Return [x, y] of the center of cell containing provided text 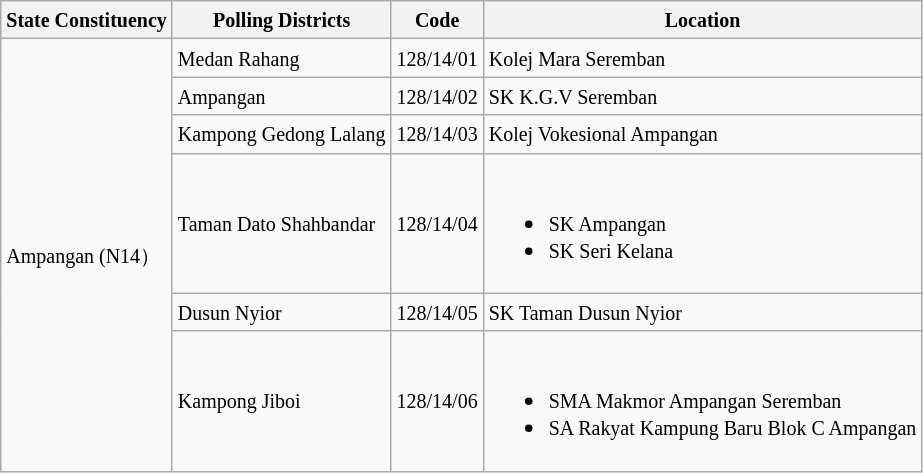
128/14/05 [437, 312]
Kolej Mara Seremban [702, 58]
Medan Rahang [282, 58]
Kampong Gedong Lalang [282, 134]
128/14/04 [437, 223]
Kolej Vokesional Ampangan [702, 134]
Polling Districts [282, 20]
SK AmpanganSK Seri Kelana [702, 223]
Location [702, 20]
Taman Dato Shahbandar [282, 223]
SMA Makmor Ampangan SerembanSA Rakyat Kampung Baru Blok C Ampangan [702, 401]
SK K.G.V Seremban [702, 96]
128/14/03 [437, 134]
Code [437, 20]
128/14/06 [437, 401]
Ampangan (N14） [87, 255]
128/14/02 [437, 96]
State Constituency [87, 20]
128/14/01 [437, 58]
Ampangan [282, 96]
Kampong Jiboi [282, 401]
Dusun Nyior [282, 312]
SK Taman Dusun Nyior [702, 312]
